Identify which cell holds the provided text, then report its [X, Y] central coordinate. 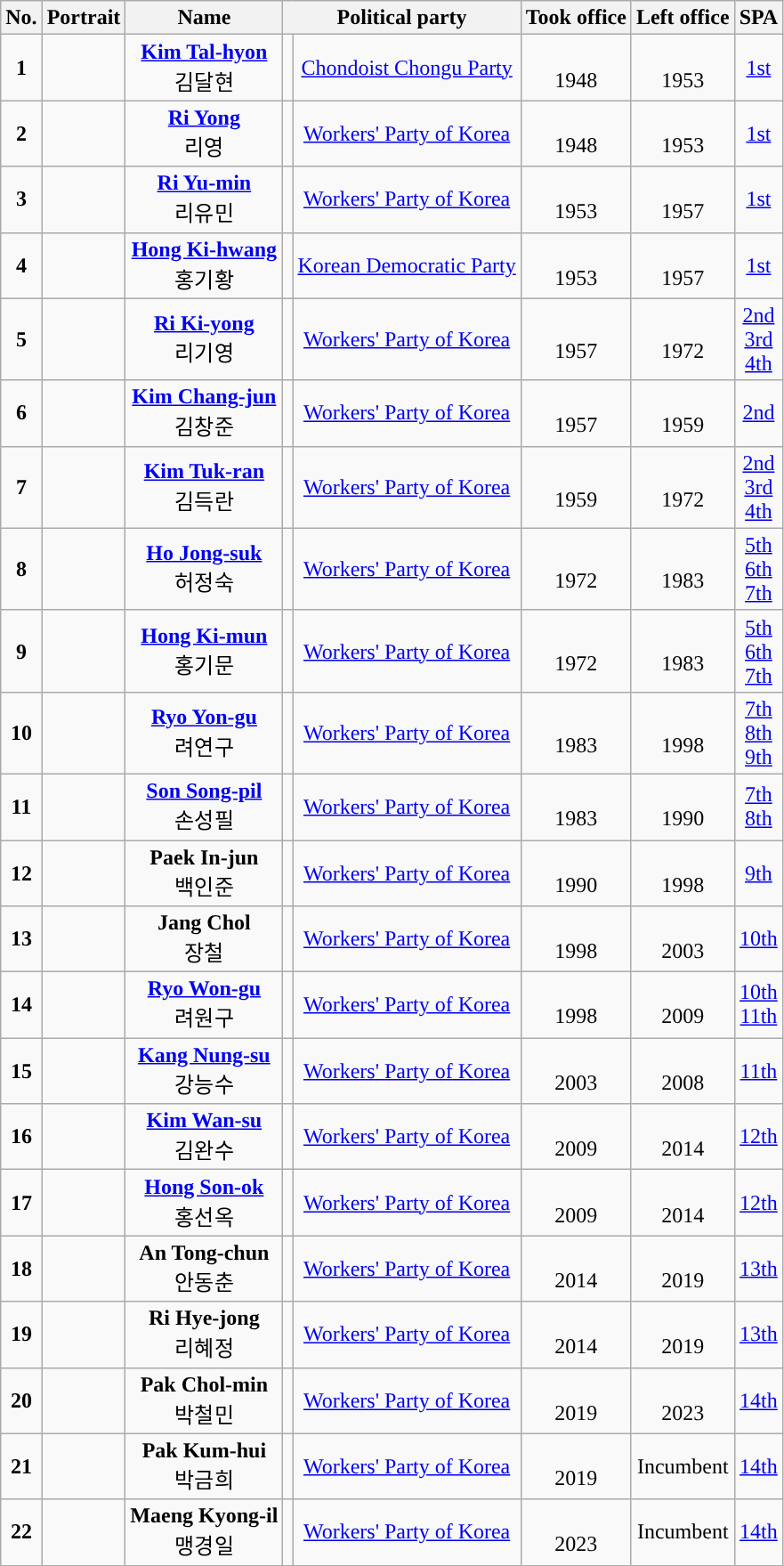
1 [21, 68]
Political party [402, 18]
7th8th [758, 807]
6 [21, 413]
Kim Chang-jun김창준 [205, 413]
Hong Son-ok홍선옥 [205, 1203]
11th [758, 1071]
10th11th [758, 1005]
Korean Democratic Party [407, 265]
2nd [758, 413]
Left office [683, 18]
Took office [576, 18]
Kim Tal-hyon김달현 [205, 68]
Ri Ki-yong리기영 [205, 339]
17 [21, 1203]
4 [21, 265]
11 [21, 807]
Portrait [84, 18]
Ryo Won-gu려원구 [205, 1005]
Hong Ki-hwang홍기황 [205, 265]
10th [758, 939]
9 [21, 651]
14 [21, 1005]
Kang Nung-su강능수 [205, 1071]
13 [21, 939]
Ri Yu-min리유민 [205, 199]
22 [21, 1532]
2008 [683, 1071]
Ryo Yon-gu려연구 [205, 733]
Ri Yong리영 [205, 134]
Paek In-jun백인준 [205, 873]
20 [21, 1400]
10 [21, 733]
Ho Jong-suk허정숙 [205, 569]
8 [21, 569]
Pak Kum-hui박금희 [205, 1466]
16 [21, 1137]
3 [21, 199]
18 [21, 1269]
7 [21, 487]
Maeng Kyong-il맹경일 [205, 1532]
Chondoist Chongu Party [407, 68]
SPA [758, 18]
15 [21, 1071]
Name [205, 18]
19 [21, 1335]
Kim Wan-su김완수 [205, 1137]
Hong Ki-mun홍기문 [205, 651]
5 [21, 339]
2 [21, 134]
No. [21, 18]
9th [758, 873]
7th8th9th [758, 733]
12 [21, 873]
Ri Hye-jong리혜정 [205, 1335]
Jang Chol장철 [205, 939]
An Tong-chun안동춘 [205, 1269]
Kim Tuk-ran김득란 [205, 487]
21 [21, 1466]
Son Song-pil손성필 [205, 807]
Pak Chol-min박철민 [205, 1400]
